Identify which cell holds the provided text, then report its [X, Y] central coordinate. 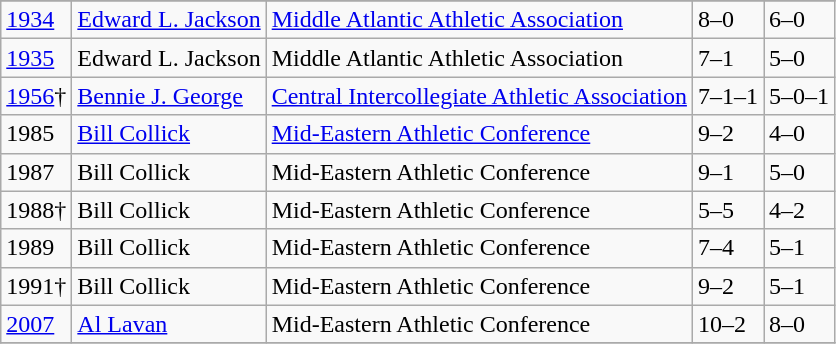
7–1–1 [728, 96]
Bennie J. George [169, 96]
6–0 [800, 20]
1935 [36, 58]
1987 [36, 172]
Al Lavan [169, 324]
4–2 [800, 210]
10–2 [728, 324]
Central Intercollegiate Athletic Association [479, 96]
1991† [36, 286]
2007 [36, 324]
4–0 [800, 134]
1989 [36, 248]
5–5 [728, 210]
7–4 [728, 248]
5–0–1 [800, 96]
9–1 [728, 172]
1956† [36, 96]
1985 [36, 134]
1988† [36, 210]
1934 [36, 20]
7–1 [728, 58]
